Scan for the cell matching the given text and deliver its [X, Y] coordinate at center. 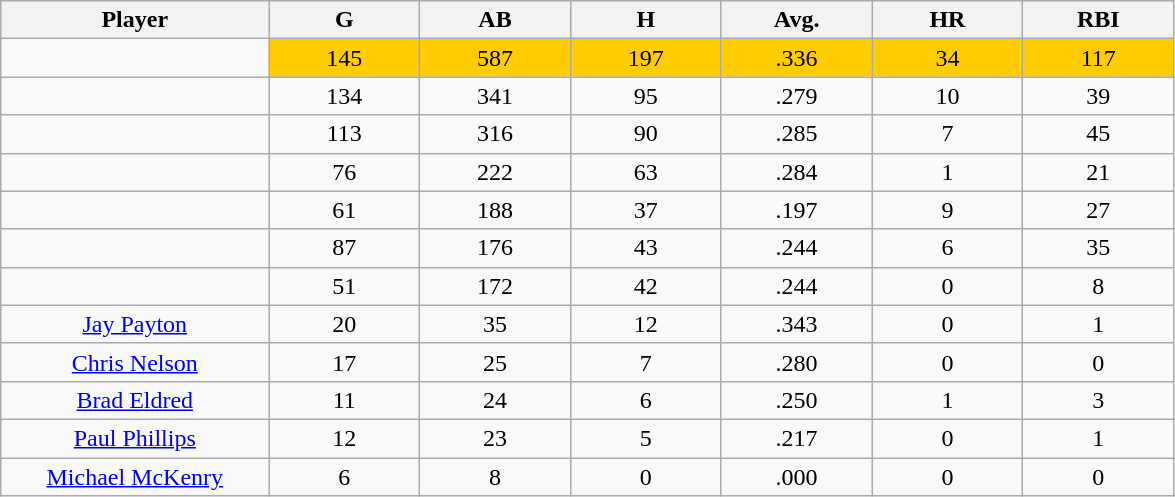
222 [496, 172]
117 [1098, 58]
.279 [796, 96]
Michael McKenry [135, 477]
H [646, 20]
Chris Nelson [135, 362]
63 [646, 172]
RBI [1098, 20]
27 [1098, 210]
39 [1098, 96]
145 [344, 58]
10 [948, 96]
20 [344, 324]
.280 [796, 362]
.343 [796, 324]
21 [1098, 172]
76 [344, 172]
176 [496, 248]
90 [646, 134]
Player [135, 20]
61 [344, 210]
42 [646, 286]
9 [948, 210]
43 [646, 248]
.336 [796, 58]
34 [948, 58]
.284 [796, 172]
37 [646, 210]
17 [344, 362]
.217 [796, 438]
95 [646, 96]
87 [344, 248]
HR [948, 20]
11 [344, 400]
172 [496, 286]
341 [496, 96]
Paul Phillips [135, 438]
134 [344, 96]
AB [496, 20]
188 [496, 210]
45 [1098, 134]
G [344, 20]
.000 [796, 477]
25 [496, 362]
Avg. [796, 20]
23 [496, 438]
.250 [796, 400]
3 [1098, 400]
587 [496, 58]
Brad Eldred [135, 400]
.197 [796, 210]
113 [344, 134]
.285 [796, 134]
316 [496, 134]
Jay Payton [135, 324]
197 [646, 58]
51 [344, 286]
5 [646, 438]
24 [496, 400]
